Return [x, y] of the center of cell containing provided text 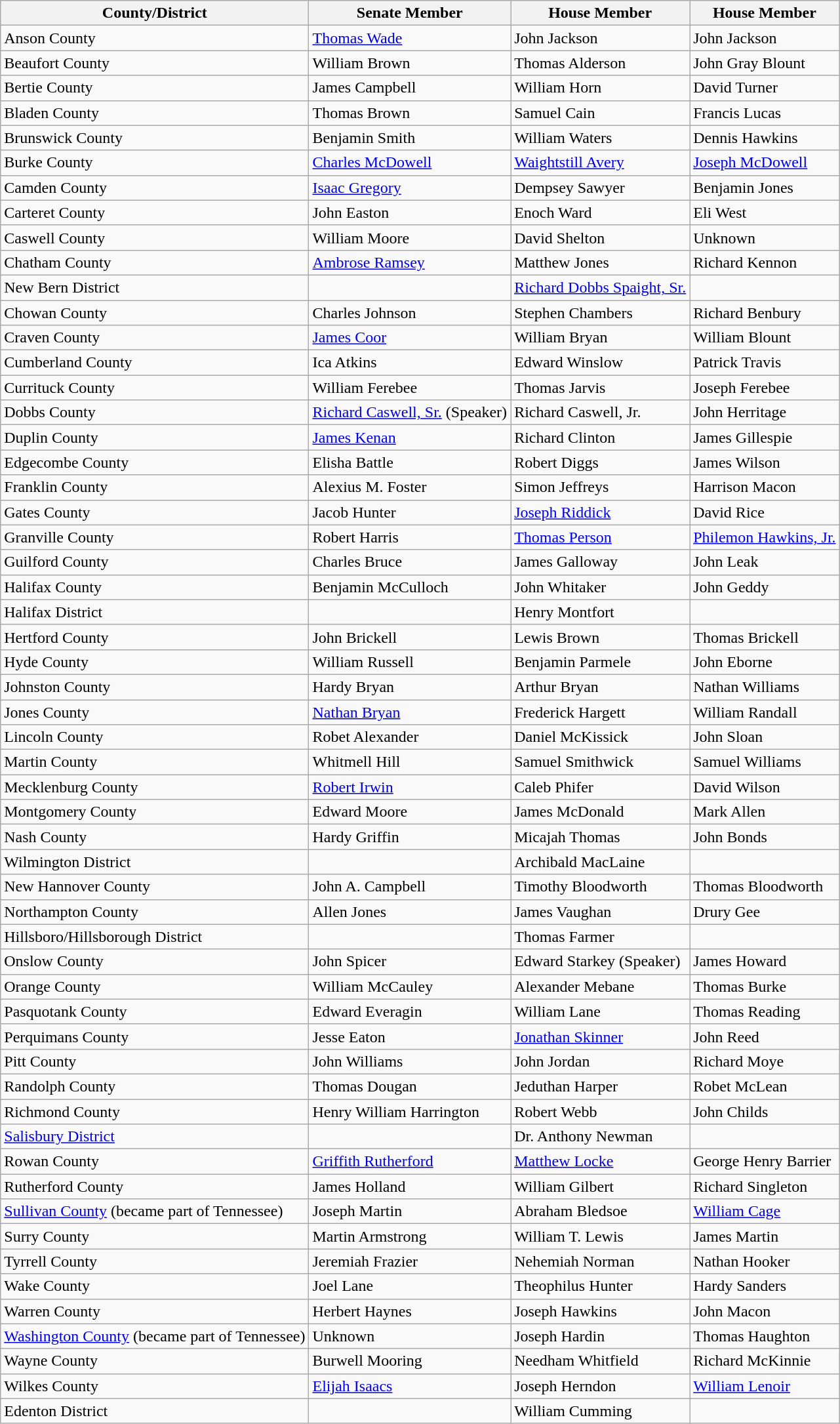
Halifax County [155, 587]
Hillsboro/Hillsborough District [155, 937]
Gates County [155, 512]
Joel Lane [410, 1286]
Washington County (became part of Tennessee) [155, 1336]
James Holland [410, 1187]
Jeduthan Harper [601, 1086]
Wayne County [155, 1361]
Waightstill Avery [601, 163]
Rutherford County [155, 1187]
Edward Winslow [601, 363]
William McCauley [410, 987]
Isaac Gregory [410, 188]
John Williams [410, 1061]
Griffith Rutherford [410, 1162]
John Bonds [765, 837]
William Cumming [601, 1411]
Edgecombe County [155, 462]
William Randall [765, 712]
Bertie County [155, 88]
Thomas Reading [765, 1011]
William T. Lewis [601, 1236]
Robert Irwin [410, 787]
Brunswick County [155, 138]
William Moore [410, 237]
Charles McDowell [410, 163]
Dr. Anthony Newman [601, 1137]
Cumberland County [155, 363]
Archibald MacLaine [601, 862]
Thomas Jarvis [601, 388]
Harrison Macon [765, 487]
William Gilbert [601, 1187]
Thomas Wade [410, 38]
James Kenan [410, 437]
Hyde County [155, 662]
Henry Montfort [601, 612]
Franklin County [155, 487]
Ica Atkins [410, 363]
Thomas Haughton [765, 1336]
Montgomery County [155, 812]
William Lane [601, 1011]
John Sloan [765, 737]
John A. Campbell [410, 887]
Timothy Bloodworth [601, 887]
Nathan Williams [765, 687]
Dempsey Sawyer [601, 188]
Nathan Hooker [765, 1261]
Alexius M. Foster [410, 487]
Abraham Bledsoe [601, 1211]
William Russell [410, 662]
James Vaughan [601, 912]
Salisbury District [155, 1137]
John Reed [765, 1036]
Arthur Bryan [601, 687]
Thomas Brown [410, 113]
Dennis Hawkins [765, 138]
James Gillespie [765, 437]
Theophilus Hunter [601, 1286]
John Easton [410, 213]
Drury Gee [765, 912]
James Coor [410, 338]
Daniel McKissick [601, 737]
Jesse Eaton [410, 1036]
Benjamin Jones [765, 188]
Onslow County [155, 962]
Richard Moye [765, 1061]
Nathan Bryan [410, 712]
Elijah Isaacs [410, 1386]
Sullivan County (became part of Tennessee) [155, 1211]
Robert Webb [601, 1112]
Lincoln County [155, 737]
William Brown [410, 63]
Patrick Travis [765, 363]
Elisha Battle [410, 462]
Caswell County [155, 237]
Thomas Brickell [765, 637]
Chowan County [155, 313]
John Geddy [765, 587]
Simon Jeffreys [601, 487]
Whitmell Hill [410, 762]
Robert Harris [410, 537]
Camden County [155, 188]
Hardy Bryan [410, 687]
Randolph County [155, 1086]
New Hannover County [155, 887]
Martin Armstrong [410, 1236]
Lewis Brown [601, 637]
Jonathan Skinner [601, 1036]
Edward Starkey (Speaker) [601, 962]
John Whitaker [601, 587]
Richard McKinnie [765, 1361]
Orange County [155, 987]
Pasquotank County [155, 1011]
Henry William Harrington [410, 1112]
Warren County [155, 1311]
Joseph Martin [410, 1211]
Ambrose Ramsey [410, 262]
Enoch Ward [601, 213]
Samuel Cain [601, 113]
Jeremiah Frazier [410, 1261]
John Herritage [765, 413]
William Cage [765, 1211]
Richard Clinton [601, 437]
John Leak [765, 562]
Robet Alexander [410, 737]
Bladen County [155, 113]
Robert Diggs [601, 462]
John Spicer [410, 962]
Halifax District [155, 612]
Edward Everagin [410, 1011]
Richard Caswell, Jr. [601, 413]
Edenton District [155, 1411]
Matthew Jones [601, 262]
Richard Dobbs Spaight, Sr. [601, 287]
Eli West [765, 213]
Nehemiah Norman [601, 1261]
Mark Allen [765, 812]
Richard Caswell, Sr. (Speaker) [410, 413]
Needham Whitfield [601, 1361]
Chatham County [155, 262]
Philemon Hawkins, Jr. [765, 537]
John Macon [765, 1311]
Surry County [155, 1236]
Charles Johnson [410, 313]
Stephen Chambers [601, 313]
William Horn [601, 88]
David Wilson [765, 787]
Thomas Dougan [410, 1086]
Currituck County [155, 388]
Hertford County [155, 637]
John Gray Blount [765, 63]
Thomas Farmer [601, 937]
Nash County [155, 837]
Caleb Phifer [601, 787]
David Turner [765, 88]
Joseph Riddick [601, 512]
Charles Bruce [410, 562]
Samuel Williams [765, 762]
John Brickell [410, 637]
Hardy Sanders [765, 1286]
Jones County [155, 712]
Craven County [155, 338]
David Rice [765, 512]
Richmond County [155, 1112]
Burke County [155, 163]
Northampton County [155, 912]
Joseph Ferebee [765, 388]
Edward Moore [410, 812]
Anson County [155, 38]
James Wilson [765, 462]
New Bern District [155, 287]
Richard Singleton [765, 1187]
Herbert Haynes [410, 1311]
Thomas Burke [765, 987]
Granville County [155, 537]
Perquimans County [155, 1036]
John Childs [765, 1112]
Richard Benbury [765, 313]
Thomas Bloodworth [765, 887]
Frederick Hargett [601, 712]
Wilkes County [155, 1386]
Francis Lucas [765, 113]
Samuel Smithwick [601, 762]
George Henry Barrier [765, 1162]
John Jordan [601, 1061]
Micajah Thomas [601, 837]
Richard Kennon [765, 262]
Senate Member [410, 13]
Benjamin Smith [410, 138]
Benjamin Parmele [601, 662]
Johnston County [155, 687]
Guilford County [155, 562]
James Campbell [410, 88]
William Waters [601, 138]
Rowan County [155, 1162]
Mecklenburg County [155, 787]
William Ferebee [410, 388]
Dobbs County [155, 413]
Wake County [155, 1286]
Joseph Herndon [601, 1386]
Joseph Hardin [601, 1336]
Burwell Mooring [410, 1361]
Pitt County [155, 1061]
Hardy Griffin [410, 837]
James McDonald [601, 812]
Duplin County [155, 437]
William Blount [765, 338]
Allen Jones [410, 912]
Jacob Hunter [410, 512]
Benjamin McCulloch [410, 587]
William Bryan [601, 338]
Joseph McDowell [765, 163]
Matthew Locke [601, 1162]
Martin County [155, 762]
Joseph Hawkins [601, 1311]
Thomas Alderson [601, 63]
Beaufort County [155, 63]
William Lenoir [765, 1386]
Wilmington District [155, 862]
Carteret County [155, 213]
Tyrrell County [155, 1261]
Alexander Mebane [601, 987]
James Howard [765, 962]
County/District [155, 13]
James Galloway [601, 562]
John Eborne [765, 662]
James Martin [765, 1236]
David Shelton [601, 237]
Thomas Person [601, 537]
Robet McLean [765, 1086]
